Return the [x, y] coordinate for the center point of the cell that contains the specified text.  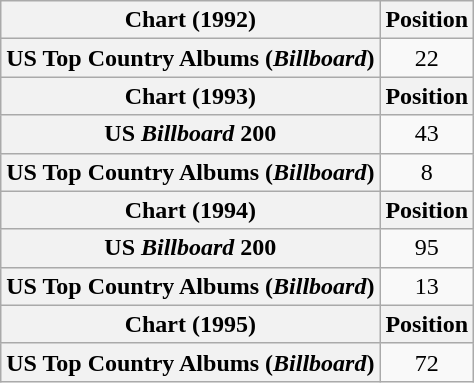
43 [427, 134]
95 [427, 248]
13 [427, 286]
Chart (1993) [190, 96]
22 [427, 58]
72 [427, 362]
8 [427, 172]
Chart (1995) [190, 324]
Chart (1992) [190, 20]
Chart (1994) [190, 210]
